Capture the cell that displays the provided text and extract its (X, Y) central coordinate. 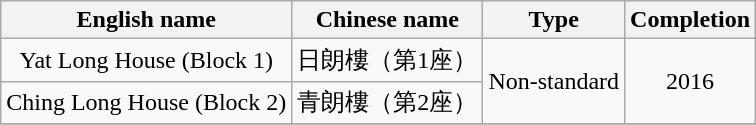
Completion (690, 20)
青朗樓（第2座） (388, 102)
Yat Long House (Block 1) (146, 60)
日朗樓（第1座） (388, 60)
Ching Long House (Block 2) (146, 102)
Non-standard (554, 82)
Type (554, 20)
English name (146, 20)
2016 (690, 82)
Chinese name (388, 20)
